Determine the (x, y) coordinate at the center of the cell enclosing the given text.  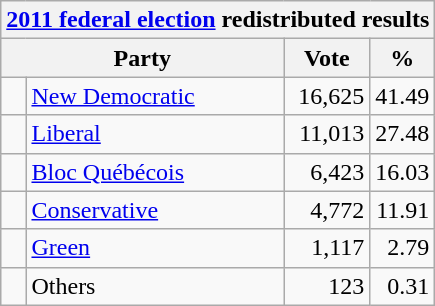
4,772 (327, 210)
27.48 (402, 134)
Others (155, 286)
Bloc Québécois (155, 172)
% (402, 58)
11,013 (327, 134)
16.03 (402, 172)
Conservative (155, 210)
1,117 (327, 248)
2011 federal election redistributed results (218, 20)
11.91 (402, 210)
Vote (327, 58)
Party (142, 58)
123 (327, 286)
Green (155, 248)
0.31 (402, 286)
Liberal (155, 134)
New Democratic (155, 96)
16,625 (327, 96)
41.49 (402, 96)
6,423 (327, 172)
2.79 (402, 248)
